Extract the [x, y] coordinate from the center of the cell holding the provided text.  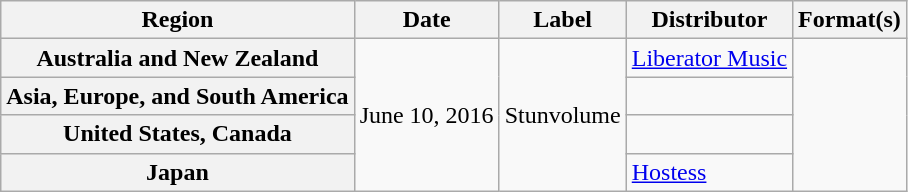
June 10, 2016 [426, 115]
Liberator Music [709, 58]
Stunvolume [562, 115]
Asia, Europe, and South America [178, 96]
Japan [178, 172]
United States, Canada [178, 134]
Date [426, 20]
Region [178, 20]
Distributor [709, 20]
Hostess [709, 172]
Format(s) [850, 20]
Label [562, 20]
Australia and New Zealand [178, 58]
